Scan for the cell matching the given text and deliver its [x, y] coordinate at center. 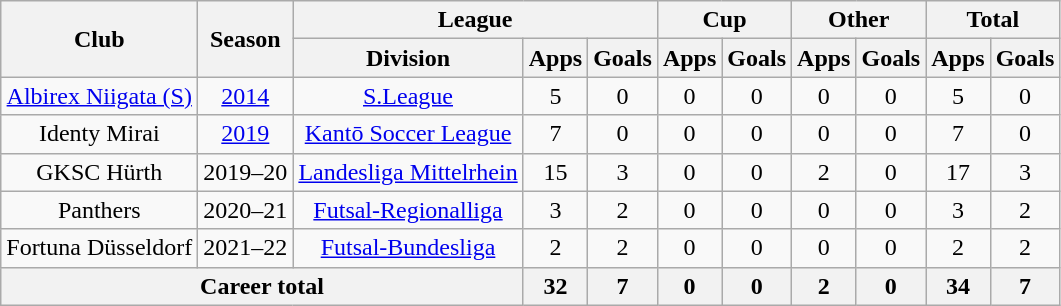
Club [100, 39]
32 [555, 286]
2014 [246, 96]
2019–20 [246, 172]
17 [958, 172]
Season [246, 39]
2020–21 [246, 210]
League [476, 20]
S.League [408, 96]
GKSC Hürth [100, 172]
Futsal-Regionalliga [408, 210]
34 [958, 286]
Kantō Soccer League [408, 134]
2019 [246, 134]
2021–22 [246, 248]
Futsal-Bundesliga [408, 248]
15 [555, 172]
Identy Mirai [100, 134]
Total [993, 20]
Division [408, 58]
Panthers [100, 210]
Landesliga Mittelrhein [408, 172]
Career total [262, 286]
Albirex Niigata (S) [100, 96]
Cup [724, 20]
Other [859, 20]
Fortuna Düsseldorf [100, 248]
